For the text-containing cell, return its midpoint in (x, y) coordinate format. 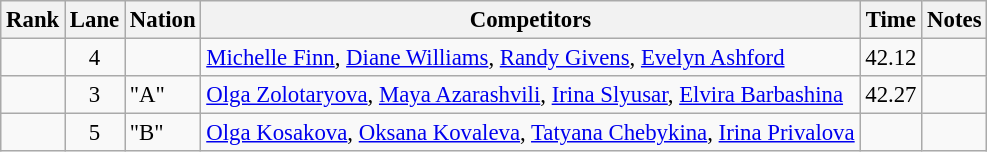
4 (95, 58)
Lane (95, 20)
Competitors (530, 20)
Nation (163, 20)
Michelle Finn, Diane Williams, Randy Givens, Evelyn Ashford (530, 58)
3 (95, 95)
Notes (954, 20)
Rank (33, 20)
"B" (163, 133)
Olga Zolotaryova, Maya Azarashvili, Irina Slyusar, Elvira Barbashina (530, 95)
42.27 (891, 95)
42.12 (891, 58)
Olga Kosakova, Oksana Kovaleva, Tatyana Chebykina, Irina Privalova (530, 133)
"A" (163, 95)
5 (95, 133)
Time (891, 20)
